Locate the cell with the specified text and output its (x, y) center coordinate. 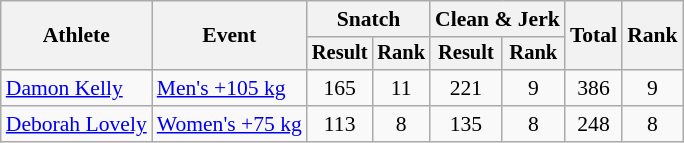
165 (340, 88)
Deborah Lovely (76, 124)
Event (230, 36)
11 (401, 88)
Total (594, 36)
Women's +75 kg (230, 124)
221 (466, 88)
248 (594, 124)
Snatch (368, 19)
113 (340, 124)
Men's +105 kg (230, 88)
Clean & Jerk (498, 19)
Damon Kelly (76, 88)
Athlete (76, 36)
386 (594, 88)
135 (466, 124)
